Pinpoint the cell where the given text exists, returning its (X, Y) midpoint coordinate. 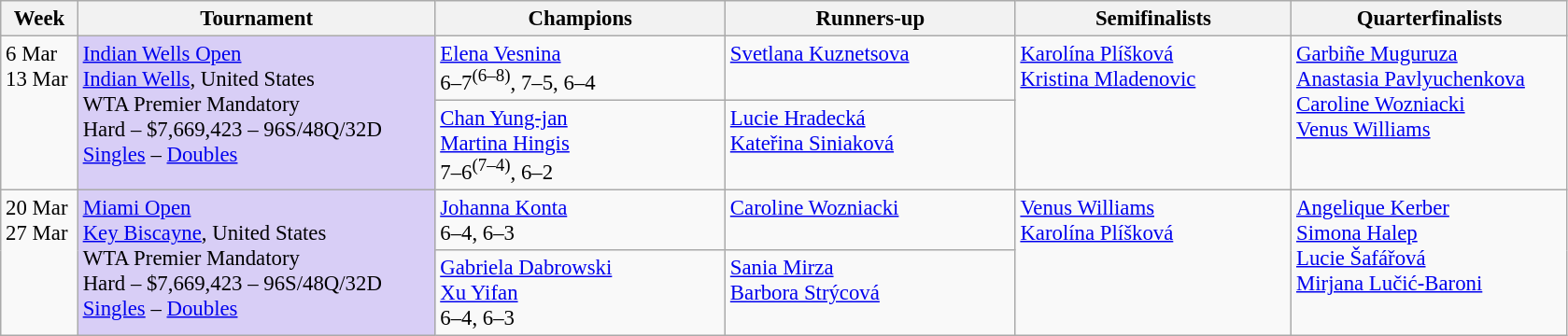
Svetlana Kuznetsova (870, 69)
Indian Wells Open Indian Wells, United StatesWTA Premier MandatoryHard – $7,669,423 – 96S/48Q/32DSingles – Doubles (256, 114)
Champions (581, 19)
Caroline Wozniacki (870, 220)
Karolína Plíšková Kristina Mladenovic (1153, 114)
Angelique Kerber Simona Halep Lucie Šafářová Mirjana Lučić-Baroni (1430, 263)
Quarterfinalists (1430, 19)
6 Mar 13 Mar (39, 114)
Miami Open Key Biscayne, United StatesWTA Premier MandatoryHard – $7,669,423 – 96S/48Q/32DSingles – Doubles (256, 263)
Garbiñe Muguruza Anastasia Pavlyuchenkova Caroline Wozniacki Venus Williams (1430, 114)
Sania Mirza Barbora Strýcová (870, 293)
Week (39, 19)
Runners-up (870, 19)
Venus Williams Karolína Plíšková (1153, 263)
Johanna Konta 6–4, 6–3 (581, 220)
Semifinalists (1153, 19)
20 Mar27 Mar (39, 263)
Chan Yung-jan Martina Hingis 7–6(7–4), 6–2 (581, 146)
Tournament (256, 19)
Gabriela Dabrowski Xu Yifan 6–4, 6–3 (581, 293)
Elena Vesnina 6–7(6–8), 7–5, 6–4 (581, 69)
Lucie Hradecká Kateřina Siniaková (870, 146)
